Pinpoint the cell where the given text exists, returning its [x, y] midpoint coordinate. 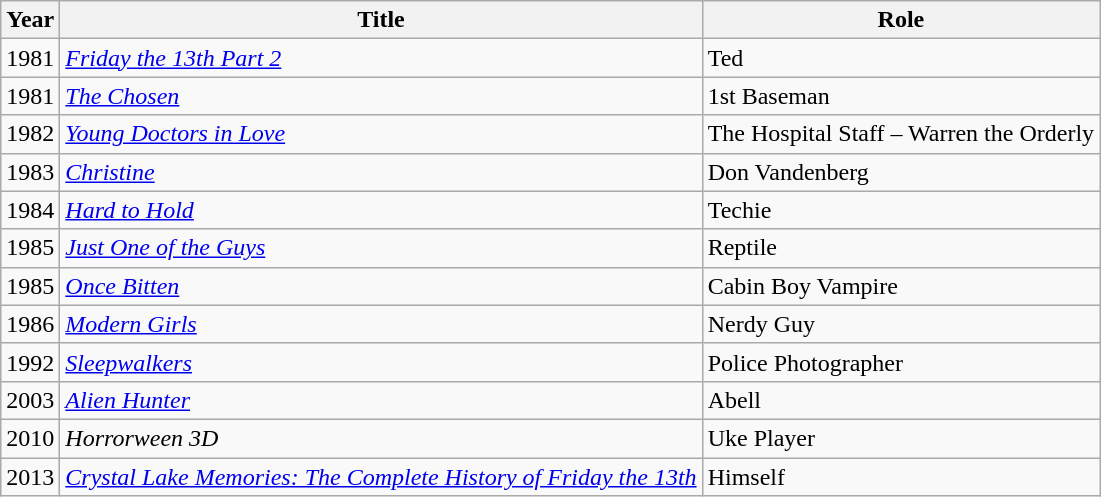
Modern Girls [381, 324]
Young Doctors in Love [381, 134]
Uke Player [900, 438]
Horrorween 3D [381, 438]
Reptile [900, 248]
The Chosen [381, 96]
Friday the 13th Part 2 [381, 58]
2013 [30, 477]
Christine [381, 172]
Abell [900, 400]
1st Baseman [900, 96]
1986 [30, 324]
1992 [30, 362]
1983 [30, 172]
Don Vandenberg [900, 172]
Cabin Boy Vampire [900, 286]
Once Bitten [381, 286]
Crystal Lake Memories: The Complete History of Friday the 13th [381, 477]
Sleepwalkers [381, 362]
2010 [30, 438]
The Hospital Staff – Warren the Orderly [900, 134]
1982 [30, 134]
Year [30, 20]
Himself [900, 477]
Hard to Hold [381, 210]
2003 [30, 400]
Role [900, 20]
1984 [30, 210]
Title [381, 20]
Police Photographer [900, 362]
Techie [900, 210]
Ted [900, 58]
Just One of the Guys [381, 248]
Alien Hunter [381, 400]
Nerdy Guy [900, 324]
